Return the [X, Y] coordinate for the center point of the cell that contains the specified text.  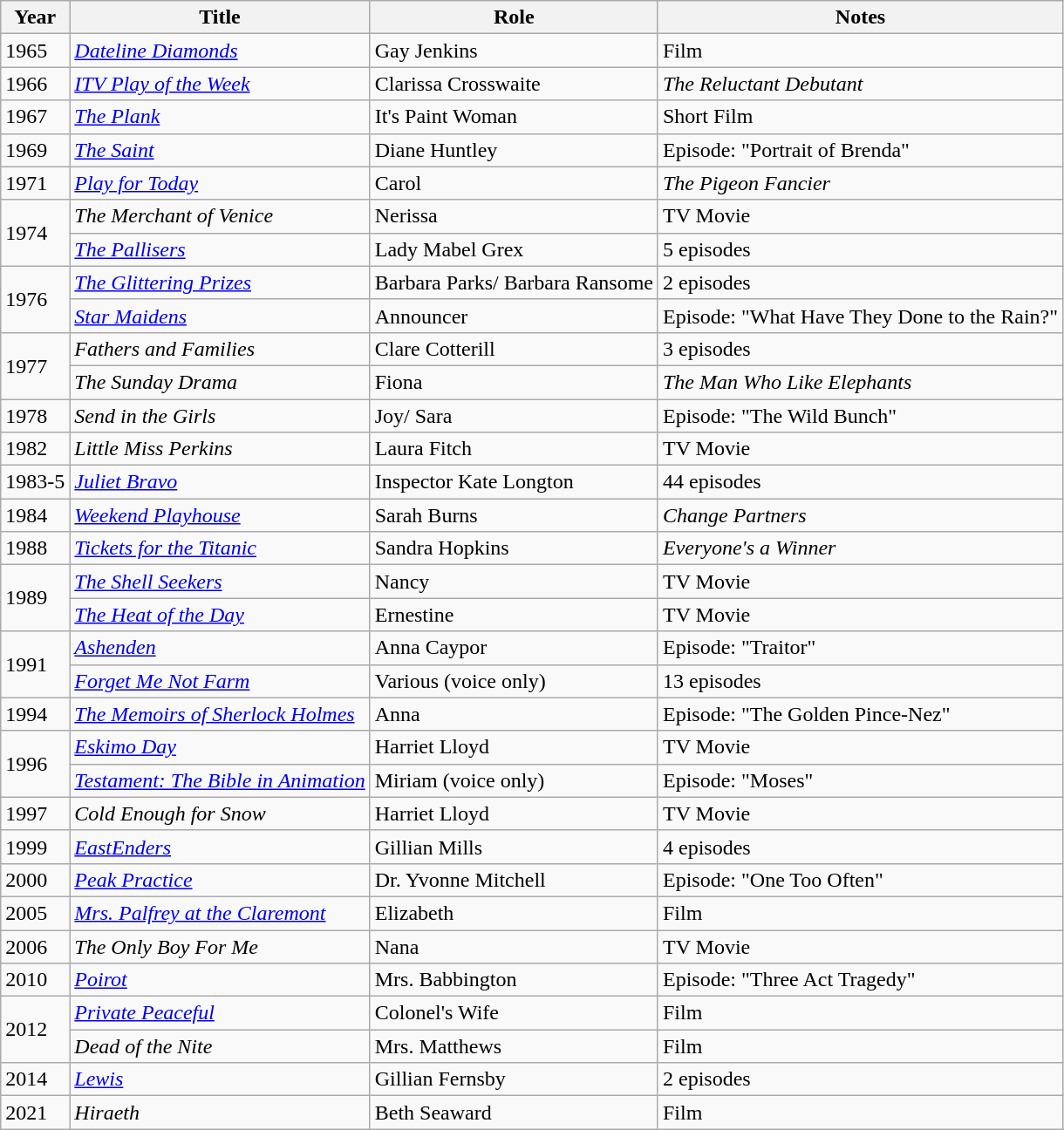
Everyone's a Winner [860, 548]
Nancy [514, 582]
1969 [35, 150]
Private Peaceful [220, 1013]
13 episodes [860, 681]
1977 [35, 365]
The Shell Seekers [220, 582]
1976 [35, 299]
ITV Play of the Week [220, 84]
Elizabeth [514, 913]
Mrs. Babbington [514, 980]
Title [220, 17]
Notes [860, 17]
2006 [35, 946]
Carol [514, 183]
Send in the Girls [220, 416]
Episode: "The Golden Pince-Nez" [860, 714]
Play for Today [220, 183]
Episode: "Three Act Tragedy" [860, 980]
Fiona [514, 382]
1983-5 [35, 482]
Role [514, 17]
Mrs. Matthews [514, 1046]
Eskimo Day [220, 747]
Inspector Kate Longton [514, 482]
Beth Seaward [514, 1113]
1982 [35, 449]
2014 [35, 1079]
Lewis [220, 1079]
Anna [514, 714]
EastEnders [220, 847]
Diane Huntley [514, 150]
Testament: The Bible in Animation [220, 780]
Nana [514, 946]
Star Maidens [220, 316]
4 episodes [860, 847]
Poirot [220, 980]
1984 [35, 515]
2010 [35, 980]
The Memoirs of Sherlock Holmes [220, 714]
Dead of the Nite [220, 1046]
The Saint [220, 150]
Weekend Playhouse [220, 515]
Nerissa [514, 216]
Cold Enough for Snow [220, 813]
Clare Cotterill [514, 349]
Episode: "One Too Often" [860, 880]
The Plank [220, 117]
Episode: "Portrait of Brenda" [860, 150]
Hiraeth [220, 1113]
Various (voice only) [514, 681]
The Pigeon Fancier [860, 183]
Ashenden [220, 648]
The Glittering Prizes [220, 282]
2021 [35, 1113]
Episode: "What Have They Done to the Rain?" [860, 316]
The Pallisers [220, 249]
Sandra Hopkins [514, 548]
1974 [35, 233]
Episode: "The Wild Bunch" [860, 416]
Lady Mabel Grex [514, 249]
1978 [35, 416]
The Man Who Like Elephants [860, 382]
Tickets for the Titanic [220, 548]
Ernestine [514, 615]
The Only Boy For Me [220, 946]
2012 [35, 1030]
Gillian Fernsby [514, 1079]
1991 [35, 664]
Miriam (voice only) [514, 780]
44 episodes [860, 482]
Barbara Parks/ Barbara Ransome [514, 282]
Episode: "Moses" [860, 780]
Anna Caypor [514, 648]
1994 [35, 714]
1997 [35, 813]
1989 [35, 598]
2005 [35, 913]
5 episodes [860, 249]
The Sunday Drama [220, 382]
Announcer [514, 316]
Short Film [860, 117]
Little Miss Perkins [220, 449]
Year [35, 17]
1971 [35, 183]
3 episodes [860, 349]
Juliet Bravo [220, 482]
Gillian Mills [514, 847]
Fathers and Families [220, 349]
The Merchant of Venice [220, 216]
Clarissa Crosswaite [514, 84]
It's Paint Woman [514, 117]
Gay Jenkins [514, 51]
Joy/ Sara [514, 416]
Episode: "Traitor" [860, 648]
Forget Me Not Farm [220, 681]
The Heat of the Day [220, 615]
1965 [35, 51]
The Reluctant Debutant [860, 84]
1967 [35, 117]
Sarah Burns [514, 515]
2000 [35, 880]
Laura Fitch [514, 449]
1996 [35, 764]
Mrs. Palfrey at the Claremont [220, 913]
Colonel's Wife [514, 1013]
Dateline Diamonds [220, 51]
1988 [35, 548]
Change Partners [860, 515]
Peak Practice [220, 880]
1999 [35, 847]
1966 [35, 84]
Dr. Yvonne Mitchell [514, 880]
